Identify which cell holds the provided text, then report its [X, Y] central coordinate. 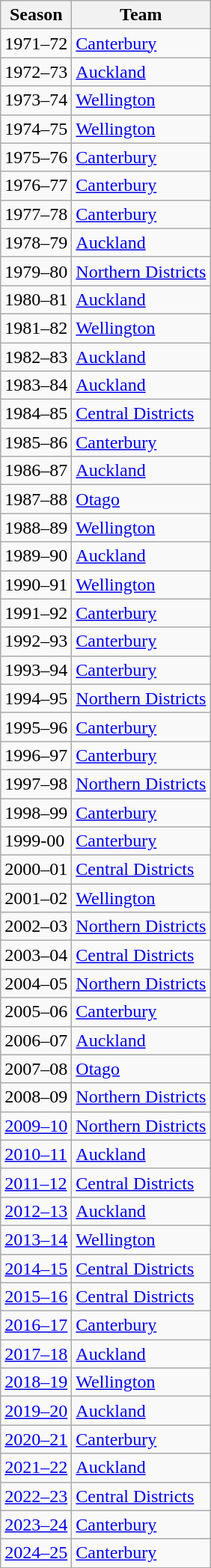
1981–82 [36, 328]
1993–94 [36, 670]
2010–11 [36, 1154]
2011–12 [36, 1183]
1974–75 [36, 129]
2021–22 [36, 1468]
1985–86 [36, 442]
2015–16 [36, 1297]
1994–95 [36, 698]
2001–02 [36, 898]
2024–25 [36, 1553]
2002–03 [36, 927]
2014–15 [36, 1269]
1991–92 [36, 613]
1977–78 [36, 214]
2006–07 [36, 1040]
1972–73 [36, 72]
2007–08 [36, 1069]
1982–83 [36, 357]
2019–20 [36, 1411]
1984–85 [36, 414]
1978–79 [36, 242]
2004–05 [36, 983]
1992–93 [36, 641]
1979–80 [36, 271]
2000–01 [36, 870]
2003–04 [36, 955]
2008–09 [36, 1097]
1975–76 [36, 157]
1998–99 [36, 812]
1971–72 [36, 43]
2016–17 [36, 1326]
1988–89 [36, 528]
2022–23 [36, 1496]
1997–98 [36, 784]
1986–87 [36, 471]
1976–77 [36, 186]
1983–84 [36, 385]
1999-00 [36, 841]
2009–10 [36, 1126]
1973–74 [36, 100]
1980–81 [36, 299]
1996–97 [36, 755]
1990–91 [36, 585]
2012–13 [36, 1211]
Season [36, 15]
2020–21 [36, 1439]
1995–96 [36, 727]
1989–90 [36, 556]
2017–18 [36, 1354]
2005–06 [36, 1012]
2018–19 [36, 1382]
2013–14 [36, 1239]
2023–24 [36, 1525]
Team [141, 15]
1987–88 [36, 499]
